Provide the [x, y] coordinate of the cell's center where the given text is located.  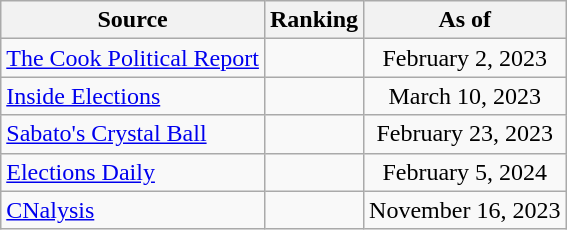
February 2, 2023 [465, 58]
Source [133, 20]
Inside Elections [133, 96]
Sabato's Crystal Ball [133, 134]
Ranking [314, 20]
CNalysis [133, 210]
The Cook Political Report [133, 58]
November 16, 2023 [465, 210]
Elections Daily [133, 172]
February 23, 2023 [465, 134]
March 10, 2023 [465, 96]
As of [465, 20]
February 5, 2024 [465, 172]
